Extract the [x, y] coordinate from the center of the cell holding the provided text.  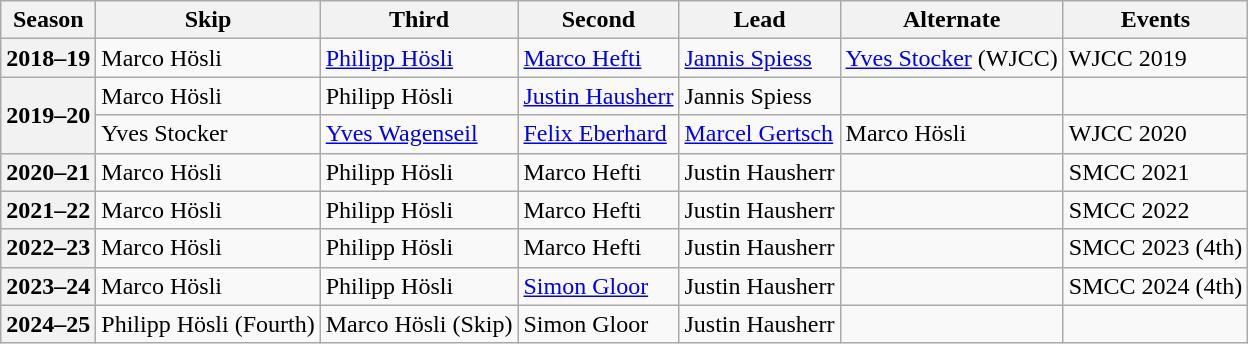
Second [598, 20]
Yves Stocker [208, 134]
2023–24 [48, 286]
Marco Hösli (Skip) [419, 324]
Marcel Gertsch [760, 134]
WJCC 2019 [1155, 58]
Lead [760, 20]
Felix Eberhard [598, 134]
2018–19 [48, 58]
Yves Wagenseil [419, 134]
SMCC 2021 [1155, 172]
Season [48, 20]
WJCC 2020 [1155, 134]
2020–21 [48, 172]
SMCC 2024 (4th) [1155, 286]
Skip [208, 20]
SMCC 2022 [1155, 210]
Alternate [952, 20]
2021–22 [48, 210]
Philipp Hösli (Fourth) [208, 324]
SMCC 2023 (4th) [1155, 248]
Third [419, 20]
Events [1155, 20]
Yves Stocker (WJCC) [952, 58]
2022–23 [48, 248]
2024–25 [48, 324]
2019–20 [48, 115]
